Capture the cell that displays the provided text and extract its [x, y] central coordinate. 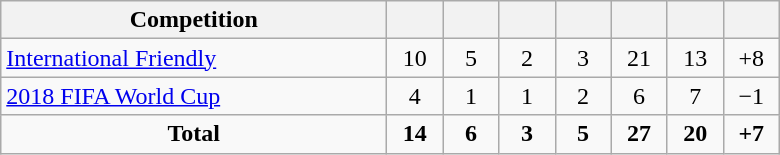
International Friendly [194, 58]
2018 FIFA World Cup [194, 96]
7 [695, 96]
20 [695, 134]
27 [639, 134]
14 [415, 134]
21 [639, 58]
Total [194, 134]
4 [415, 96]
−1 [751, 96]
Competition [194, 20]
+8 [751, 58]
10 [415, 58]
13 [695, 58]
+7 [751, 134]
